Determine the (x, y) coordinate at the center of the cell enclosing the given text.  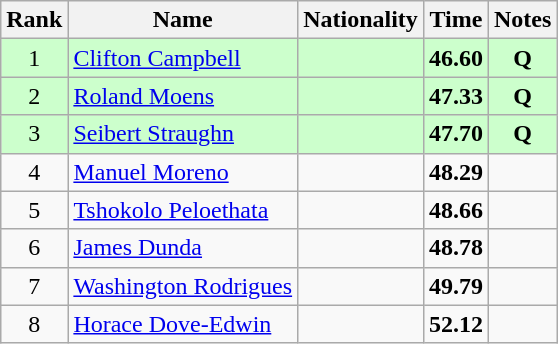
Name (183, 20)
Horace Dove-Edwin (183, 324)
6 (34, 248)
48.66 (456, 210)
3 (34, 134)
Nationality (361, 20)
Notes (522, 20)
1 (34, 58)
47.33 (456, 96)
48.29 (456, 172)
2 (34, 96)
8 (34, 324)
47.70 (456, 134)
4 (34, 172)
Clifton Campbell (183, 58)
James Dunda (183, 248)
Manuel Moreno (183, 172)
Seibert Straughn (183, 134)
Time (456, 20)
46.60 (456, 58)
52.12 (456, 324)
48.78 (456, 248)
Tshokolo Peloethata (183, 210)
7 (34, 286)
Roland Moens (183, 96)
Rank (34, 20)
5 (34, 210)
Washington Rodrigues (183, 286)
49.79 (456, 286)
